Find where the given text appears and provide that cell's center as [X, Y] coordinate. 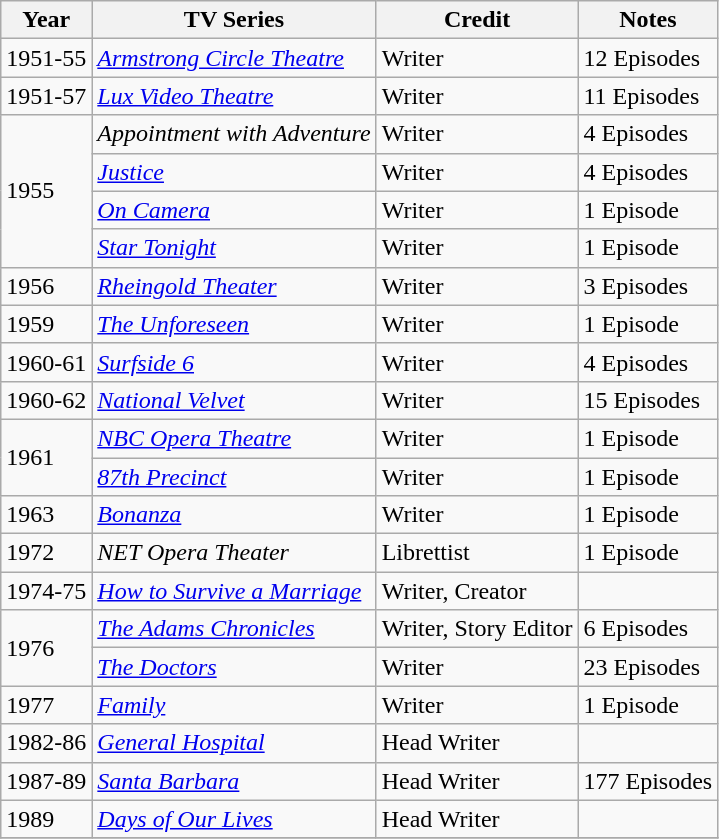
Justice [234, 172]
1977 [46, 705]
1960-62 [46, 400]
The Doctors [234, 667]
Star Tonight [234, 248]
Days of Our Lives [234, 819]
How to Survive a Marriage [234, 591]
23 Episodes [648, 667]
1972 [46, 553]
The Unforeseen [234, 324]
1963 [46, 515]
1989 [46, 819]
Family [234, 705]
TV Series [234, 20]
Year [46, 20]
Armstrong Circle Theatre [234, 58]
87th Precinct [234, 477]
Credit [477, 20]
On Camera [234, 210]
1974-75 [46, 591]
NBC Opera Theatre [234, 438]
177 Episodes [648, 781]
Notes [648, 20]
General Hospital [234, 743]
1951-57 [46, 96]
1982-86 [46, 743]
1956 [46, 286]
Writer, Creator [477, 591]
Surfside 6 [234, 362]
6 Episodes [648, 629]
1987-89 [46, 781]
Lux Video Theatre [234, 96]
National Velvet [234, 400]
1960-61 [46, 362]
1955 [46, 191]
1961 [46, 457]
1951-55 [46, 58]
Rheingold Theater [234, 286]
NET Opera Theater [234, 553]
Appointment with Adventure [234, 134]
1959 [46, 324]
Bonanza [234, 515]
15 Episodes [648, 400]
11 Episodes [648, 96]
12 Episodes [648, 58]
The Adams Chronicles [234, 629]
1976 [46, 648]
Writer, Story Editor [477, 629]
Librettist [477, 553]
Santa Barbara [234, 781]
3 Episodes [648, 286]
